Search for the cell housing the specified text and yield its (X, Y) center coordinate. 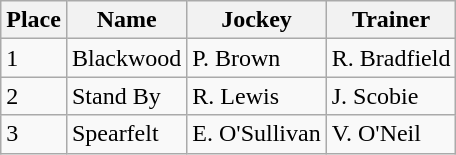
P. Brown (256, 58)
3 (34, 134)
V. O'Neil (391, 134)
Stand By (126, 96)
E. O'Sullivan (256, 134)
Spearfelt (126, 134)
R. Bradfield (391, 58)
Blackwood (126, 58)
Place (34, 20)
1 (34, 58)
R. Lewis (256, 96)
J. Scobie (391, 96)
Jockey (256, 20)
Name (126, 20)
2 (34, 96)
Trainer (391, 20)
